Detect which cell encompasses the target text, then output its (x, y) center coordinate. 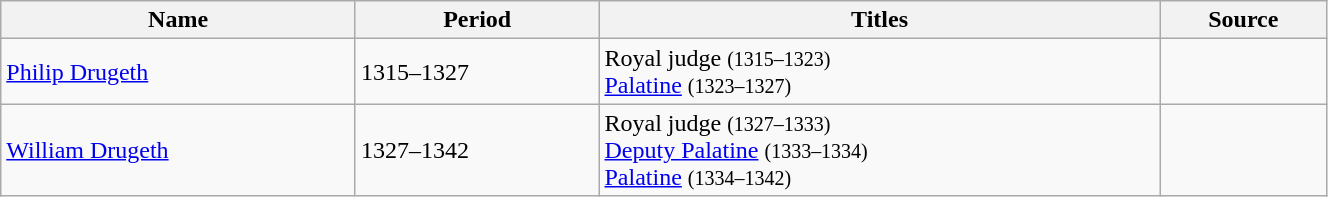
Royal judge (1327–1333)Deputy Palatine (1333–1334)Palatine (1334–1342) (880, 150)
1315–1327 (477, 72)
Period (477, 20)
1327–1342 (477, 150)
Royal judge (1315–1323)Palatine (1323–1327) (880, 72)
Titles (880, 20)
Name (178, 20)
William Drugeth (178, 150)
Philip Drugeth (178, 72)
Source (1243, 20)
